Return the (X, Y) coordinate for the center point of the cell that contains the specified text.  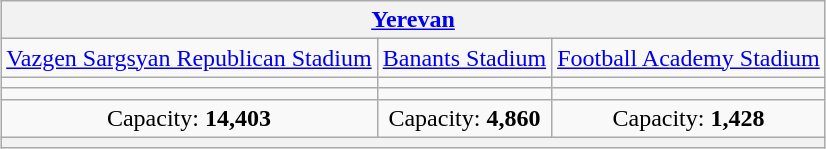
Capacity: 14,403 (190, 118)
Yerevan (414, 20)
Capacity: 1,428 (689, 118)
Football Academy Stadium (689, 58)
Banants Stadium (464, 58)
Vazgen Sargsyan Republican Stadium (190, 58)
Capacity: 4,860 (464, 118)
